Detect which cell encompasses the target text, then output its [X, Y] center coordinate. 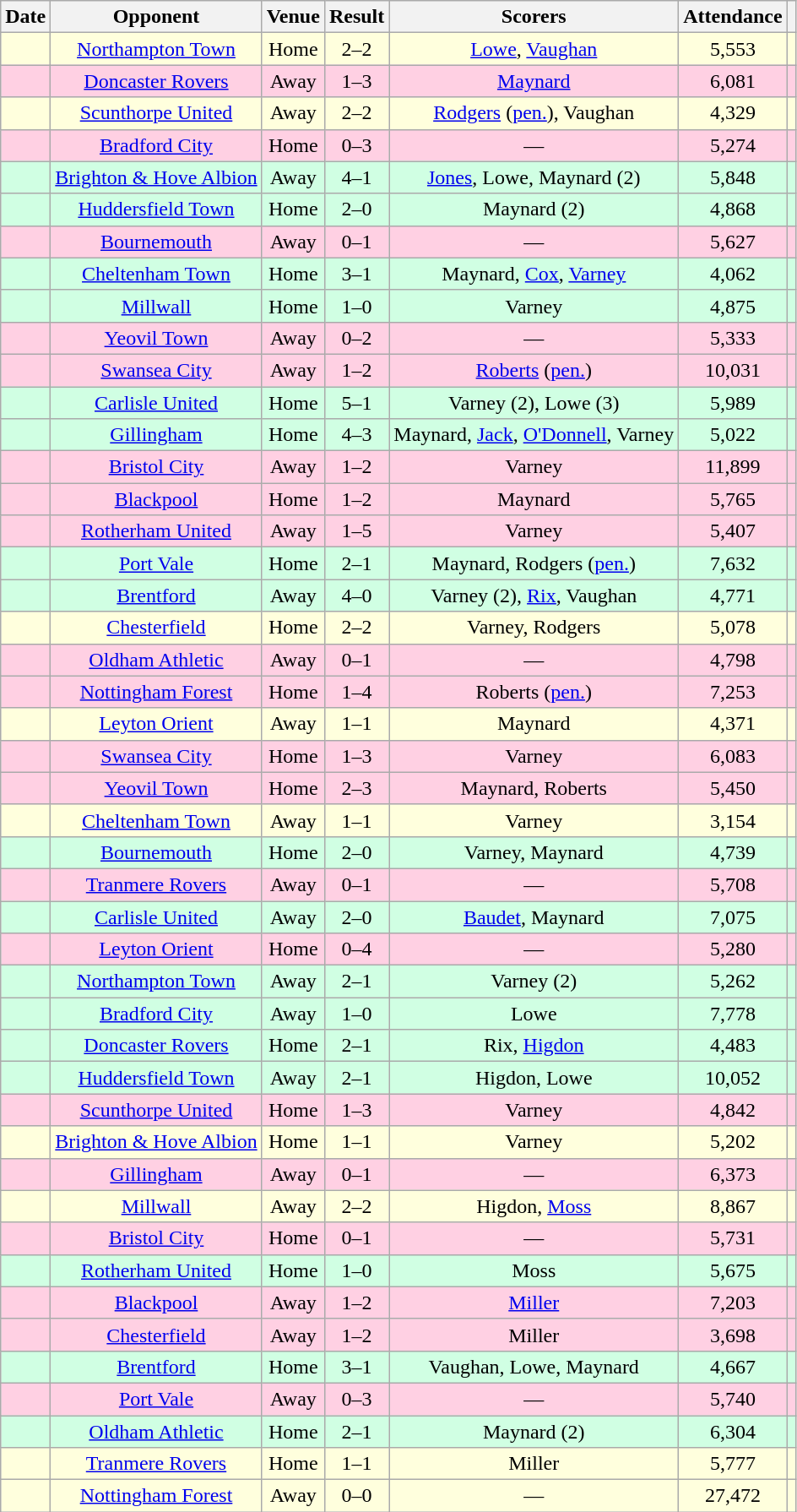
6,304 [733, 1432]
Venue [293, 17]
4–3 [356, 435]
27,472 [733, 1496]
5–1 [356, 403]
0–0 [356, 1496]
0–2 [356, 338]
11,899 [733, 467]
4,798 [733, 660]
3,154 [733, 820]
5,262 [733, 982]
5,553 [733, 49]
4,875 [733, 306]
Opponent [156, 17]
4,062 [733, 274]
4,371 [733, 724]
4,483 [733, 1046]
10,052 [733, 1078]
1–5 [356, 531]
Scorers [534, 17]
Higdon, Lowe [534, 1078]
5,450 [733, 788]
6,081 [733, 81]
4,842 [733, 1110]
Lowe [534, 1014]
4–1 [356, 177]
5,280 [733, 949]
5,740 [733, 1399]
4,868 [733, 209]
Varney, Rodgers [534, 628]
Varney (2) [534, 982]
5,765 [733, 499]
6,373 [733, 1174]
7,253 [733, 692]
Varney, Maynard [534, 852]
2–3 [356, 788]
Maynard, Cox, Varney [534, 274]
Rix, Higdon [534, 1046]
Varney (2), Rix, Vaughan [534, 596]
4,667 [733, 1367]
5,078 [733, 628]
Lowe, Vaughan [534, 49]
Jones, Lowe, Maynard (2) [534, 177]
Baudet, Maynard [534, 916]
5,333 [733, 338]
Maynard, Roberts [534, 788]
5,675 [733, 1270]
5,989 [733, 403]
Result [356, 17]
3,698 [733, 1335]
Higdon, Moss [534, 1206]
4,329 [733, 113]
6,083 [733, 756]
5,274 [733, 145]
Rodgers (pen.), Vaughan [534, 113]
0–4 [356, 949]
5,202 [733, 1142]
Moss [534, 1270]
Maynard, Rodgers (pen.) [534, 563]
5,407 [733, 531]
Attendance [733, 17]
5,731 [733, 1238]
5,708 [733, 884]
1–4 [356, 692]
5,777 [733, 1464]
4–0 [356, 596]
7,203 [733, 1303]
4,771 [733, 596]
7,075 [733, 916]
Maynard, Jack, O'Donnell, Varney [534, 435]
Date [25, 17]
7,778 [733, 1014]
7,632 [733, 563]
Vaughan, Lowe, Maynard [534, 1367]
5,627 [733, 242]
10,031 [733, 370]
4,739 [733, 852]
5,848 [733, 177]
Varney (2), Lowe (3) [534, 403]
8,867 [733, 1206]
5,022 [733, 435]
